From the cell containing the given text, extract its center point as [x, y] coordinate. 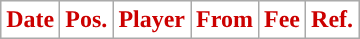
Date [30, 20]
From [225, 20]
Pos. [86, 20]
Player [152, 20]
Fee [282, 20]
Ref. [332, 20]
